Output the (X, Y) coordinate of the center of the cell containing the given text.  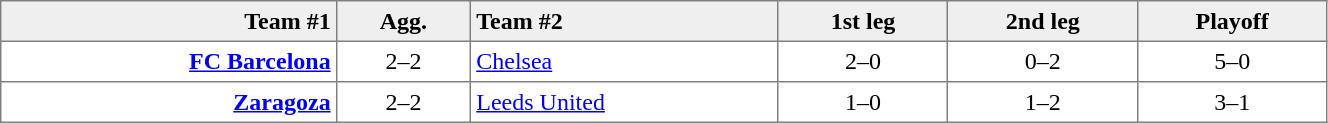
1–0 (863, 102)
1st leg (863, 21)
2nd leg (1043, 21)
Team #1 (170, 21)
Playoff (1232, 21)
3–1 (1232, 102)
1–2 (1043, 102)
Chelsea (624, 61)
FC Barcelona (170, 61)
Agg. (403, 21)
2–0 (863, 61)
5–0 (1232, 61)
0–2 (1043, 61)
Leeds United (624, 102)
Team #2 (624, 21)
Zaragoza (170, 102)
